Extract the [x, y] coordinate from the center of the cell holding the provided text.  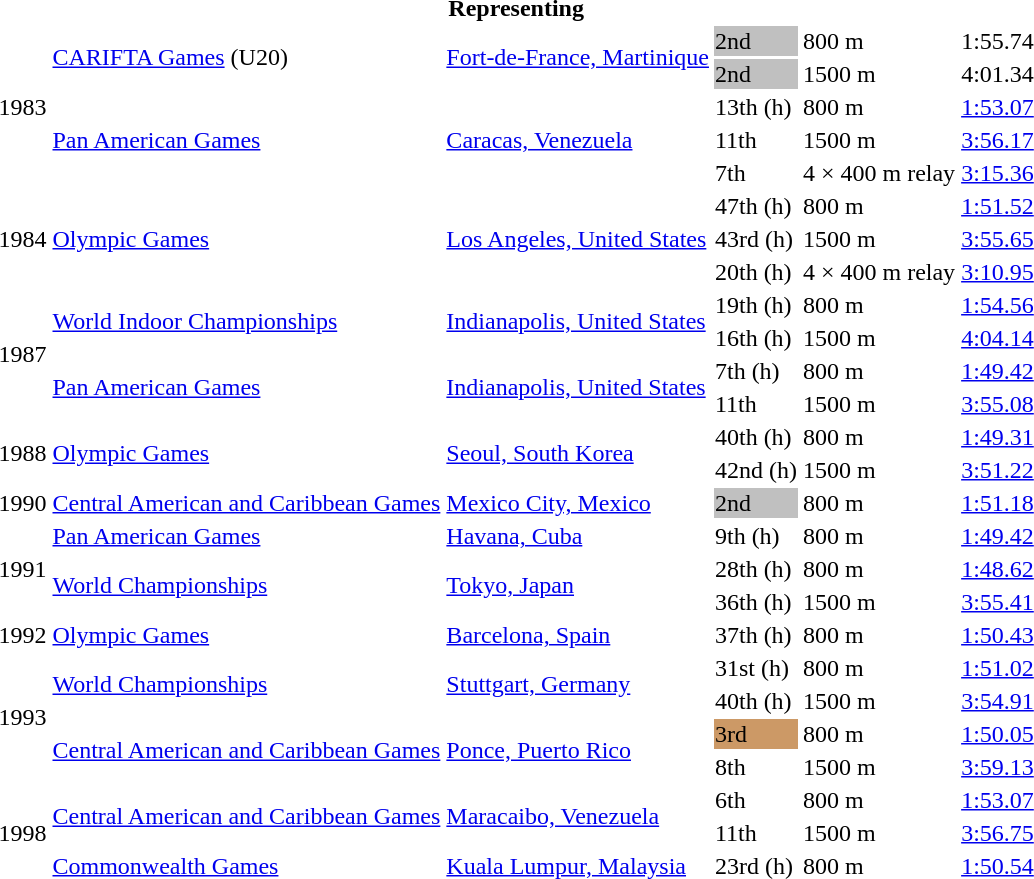
Los Angeles, United States [578, 239]
36th (h) [756, 602]
20th (h) [756, 272]
Ponce, Puerto Rico [578, 750]
13th (h) [756, 107]
CARIFTA Games (U20) [246, 58]
7th (h) [756, 371]
9th (h) [756, 536]
Caracas, Venezuela [578, 140]
Mexico City, Mexico [578, 503]
7th [756, 173]
World Indoor Championships [246, 322]
47th (h) [756, 206]
Barcelona, Spain [578, 635]
Fort-de-France, Martinique [578, 58]
8th [756, 767]
Tokyo, Japan [578, 586]
Seoul, South Korea [578, 454]
3rd [756, 734]
16th (h) [756, 338]
Havana, Cuba [578, 536]
28th (h) [756, 569]
42nd (h) [756, 470]
43rd (h) [756, 239]
6th [756, 800]
19th (h) [756, 305]
37th (h) [756, 635]
Stuttgart, Germany [578, 684]
31st (h) [756, 668]
Maracaibo, Venezuela [578, 816]
